Locate the cell with the specified text and output its (x, y) center coordinate. 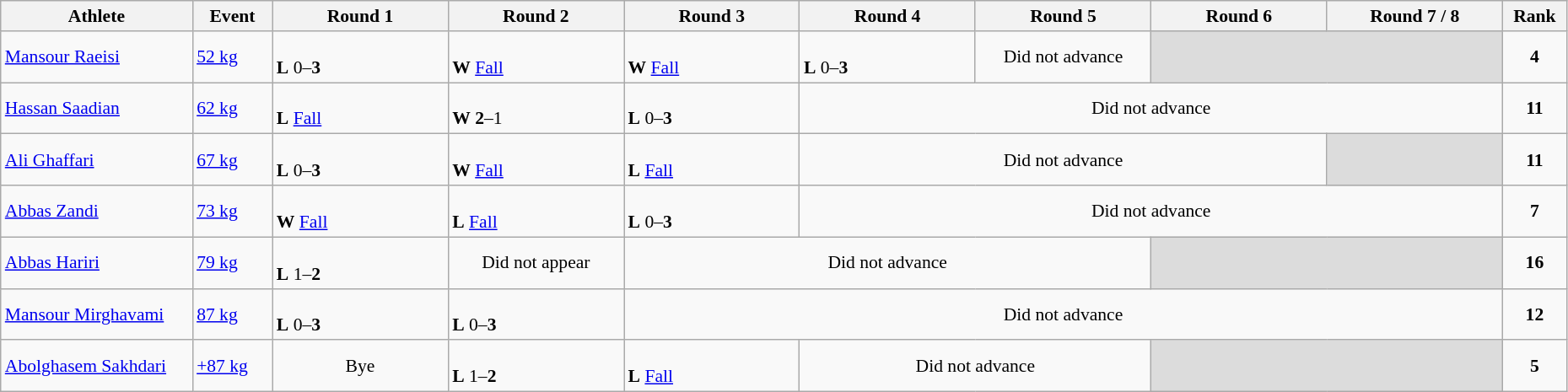
+87 kg (233, 366)
Athlete (96, 16)
7 (1534, 211)
W 2–1 (536, 108)
87 kg (233, 314)
Rank (1534, 16)
Round 3 (712, 16)
Round 7 / 8 (1414, 16)
Abbas Hariri (96, 263)
79 kg (233, 263)
4 (1534, 57)
Did not appear (536, 263)
Round 1 (360, 16)
Mansour Mirghavami (96, 314)
52 kg (233, 57)
Mansour Raeisi (96, 57)
73 kg (233, 211)
12 (1534, 314)
Hassan Saadian (96, 108)
Abolghasem Sakhdari (96, 366)
Round 6 (1239, 16)
Round 2 (536, 16)
Ali Ghaffari (96, 160)
Round 4 (887, 16)
16 (1534, 263)
Round 5 (1063, 16)
Event (233, 16)
Abbas Zandi (96, 211)
67 kg (233, 160)
62 kg (233, 108)
5 (1534, 366)
Bye (360, 366)
